Detect which cell encompasses the target text, then output its (X, Y) center coordinate. 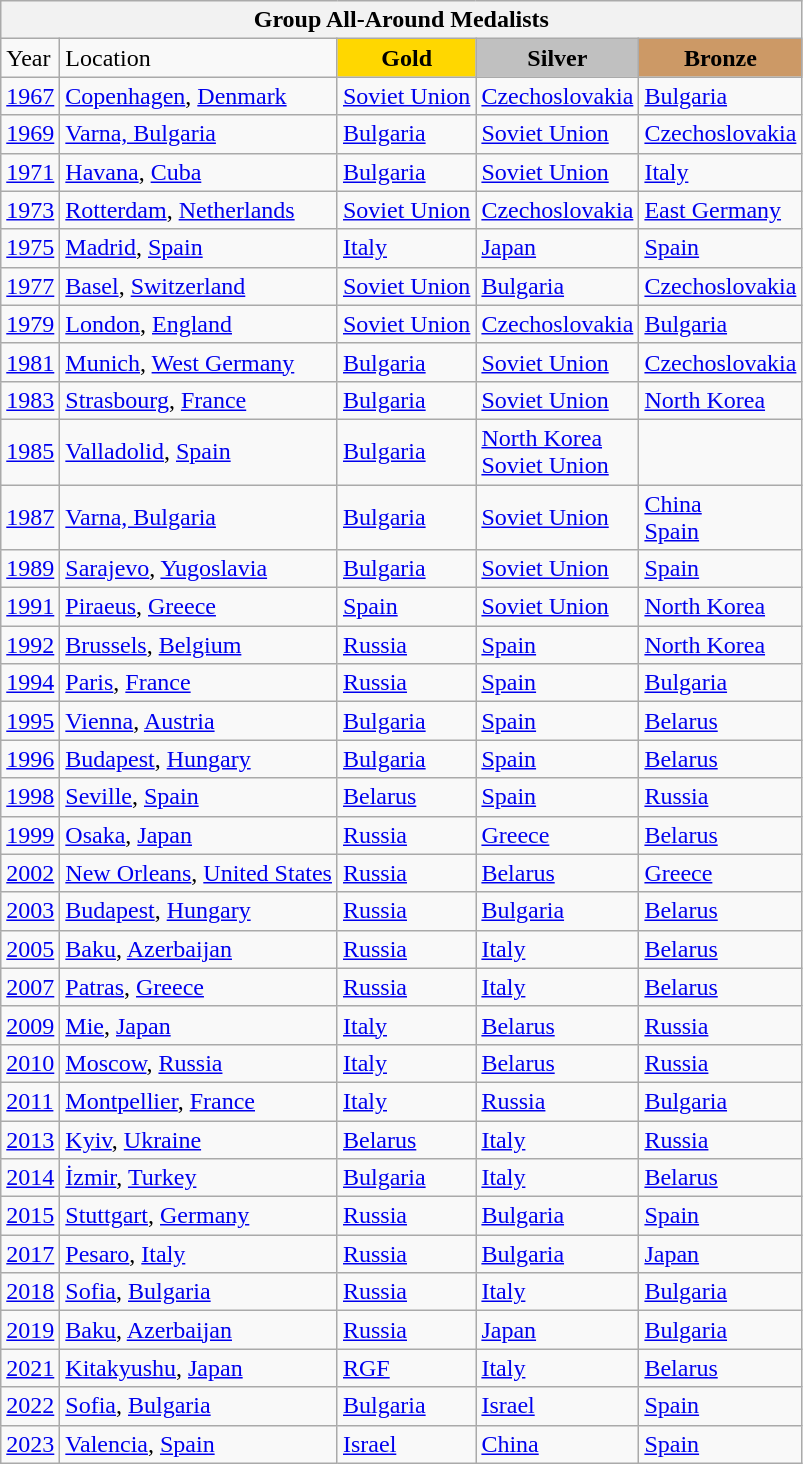
Moscow, Russia (199, 1063)
Basel, Switzerland (199, 286)
Havana, Cuba (199, 172)
2017 (30, 1254)
2022 (30, 1406)
1995 (30, 721)
2014 (30, 1178)
Osaka, Japan (199, 835)
Kyiv, Ukraine (199, 1139)
Pesaro, Italy (199, 1254)
1983 (30, 400)
2011 (30, 1101)
East Germany (720, 210)
Strasbourg, France (199, 400)
1967 (30, 96)
New Orleans, United States (199, 873)
North Korea Soviet Union (558, 452)
1969 (30, 134)
1973 (30, 210)
2010 (30, 1063)
1979 (30, 324)
Paris, France (199, 683)
1985 (30, 452)
2009 (30, 1025)
Valladolid, Spain (199, 452)
1996 (30, 759)
Vienna, Austria (199, 721)
2021 (30, 1368)
RGF (406, 1368)
2002 (30, 873)
Seville, Spain (199, 797)
Copenhagen, Denmark (199, 96)
2015 (30, 1216)
Mie, Japan (199, 1025)
1981 (30, 362)
2023 (30, 1444)
1998 (30, 797)
China (558, 1444)
1987 (30, 516)
Group All-Around Medalists (402, 20)
Patras, Greece (199, 987)
Brussels, Belgium (199, 645)
Silver (558, 58)
Piraeus, Greece (199, 607)
2007 (30, 987)
İzmir, Turkey (199, 1178)
2019 (30, 1330)
Location (199, 58)
2018 (30, 1292)
London, England (199, 324)
1977 (30, 286)
Stuttgart, Germany (199, 1216)
Madrid, Spain (199, 248)
1971 (30, 172)
Gold (406, 58)
2013 (30, 1139)
Valencia, Spain (199, 1444)
Bronze (720, 58)
1999 (30, 835)
Kitakyushu, Japan (199, 1368)
2005 (30, 949)
1992 (30, 645)
China Spain (720, 516)
Munich, West Germany (199, 362)
Montpellier, France (199, 1101)
Rotterdam, Netherlands (199, 210)
2003 (30, 911)
1975 (30, 248)
Year (30, 58)
1994 (30, 683)
Sarajevo, Yugoslavia (199, 569)
1991 (30, 607)
1989 (30, 569)
